Return (x, y) of the center of cell containing provided text 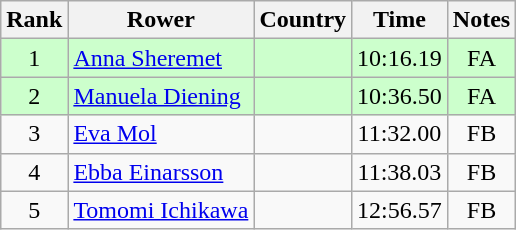
11:38.03 (400, 172)
3 (34, 134)
Notes (481, 20)
Time (400, 20)
4 (34, 172)
5 (34, 210)
Eva Mol (161, 134)
Tomomi Ichikawa (161, 210)
Ebba Einarsson (161, 172)
Rank (34, 20)
10:36.50 (400, 96)
12:56.57 (400, 210)
Country (303, 20)
Manuela Diening (161, 96)
Anna Sheremet (161, 58)
1 (34, 58)
Rower (161, 20)
11:32.00 (400, 134)
2 (34, 96)
10:16.19 (400, 58)
